Output the (x, y) coordinate of the center of the cell containing the given text.  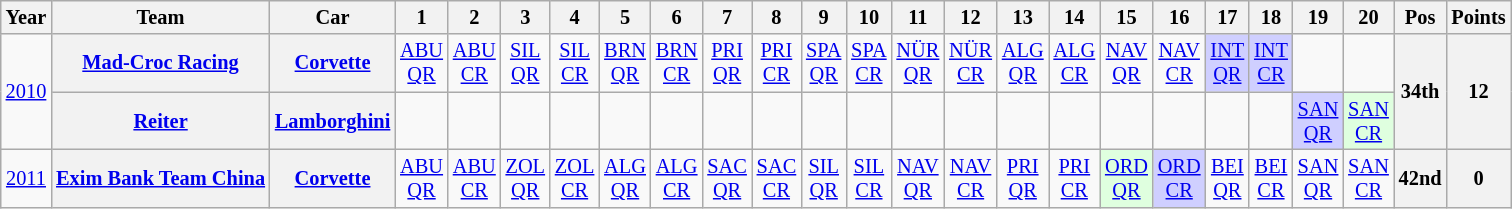
11 (918, 17)
Team (160, 17)
7 (726, 17)
BRNCR (677, 63)
18 (1271, 17)
Points (1478, 17)
ZOLQR (526, 178)
5 (625, 17)
9 (824, 17)
19 (1318, 17)
Pos (1420, 17)
BEICR (1271, 178)
20 (1368, 17)
ZOLCR (574, 178)
Mad-Croc Racing (160, 63)
2011 (26, 178)
17 (1228, 17)
Year (26, 17)
NÜRQR (918, 63)
1 (422, 17)
Reiter (160, 121)
6 (677, 17)
SPAQR (824, 63)
NÜRCR (970, 63)
INTCR (1271, 63)
15 (1126, 17)
2010 (26, 92)
42nd (1420, 178)
16 (1180, 17)
Lamborghini (332, 121)
3 (526, 17)
ORDQR (1126, 178)
SPACR (868, 63)
34th (1420, 92)
ORDCR (1180, 178)
8 (776, 17)
14 (1074, 17)
INTQR (1228, 63)
2 (474, 17)
Car (332, 17)
0 (1478, 178)
Exim Bank Team China (160, 178)
SACCR (776, 178)
13 (1023, 17)
BEIQR (1228, 178)
SACQR (726, 178)
BRNQR (625, 63)
4 (574, 17)
10 (868, 17)
